Return the (x, y) coordinate for the center point of the cell that contains the specified text.  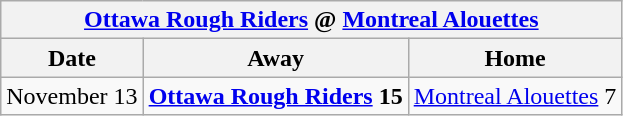
Ottawa Rough Riders 15 (276, 96)
Home (515, 58)
Montreal Alouettes 7 (515, 96)
Date (72, 58)
Away (276, 58)
Ottawa Rough Riders @ Montreal Alouettes (312, 20)
November 13 (72, 96)
